Return (x, y) of the center of cell containing provided text 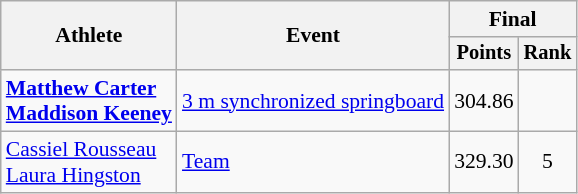
Team (313, 162)
5 (548, 162)
Rank (548, 54)
Points (484, 54)
329.30 (484, 162)
3 m synchronized springboard (313, 100)
Matthew CarterMaddison Keeney (89, 100)
304.86 (484, 100)
Cassiel RousseauLaura Hingston (89, 162)
Final (512, 19)
Athlete (89, 36)
Event (313, 36)
